Scan for the cell matching the given text and deliver its [x, y] coordinate at center. 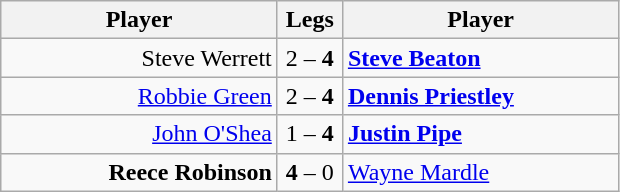
Dennis Priestley [480, 96]
4 – 0 [310, 172]
Robbie Green [140, 96]
John O'Shea [140, 134]
Justin Pipe [480, 134]
Reece Robinson [140, 172]
Steve Werrett [140, 58]
1 – 4 [310, 134]
Legs [310, 20]
Steve Beaton [480, 58]
Wayne Mardle [480, 172]
